Locate the cell with the specified text and output its [x, y] center coordinate. 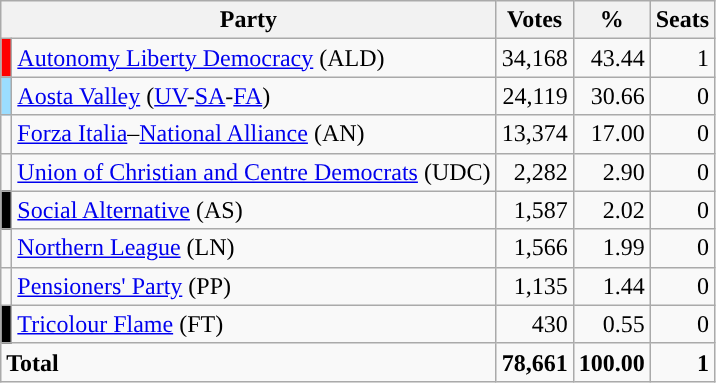
1,566 [534, 248]
Party [248, 20]
Total [248, 362]
Autonomy Liberty Democracy (ALD) [254, 58]
1,135 [534, 286]
2,282 [534, 172]
17.00 [612, 134]
1,587 [534, 210]
Northern League (LN) [254, 248]
0.55 [612, 324]
2.90 [612, 172]
430 [534, 324]
43.44 [612, 58]
Aosta Valley (UV-SA-FA) [254, 96]
1.99 [612, 248]
2.02 [612, 210]
Forza Italia–National Alliance (AN) [254, 134]
Votes [534, 20]
% [612, 20]
Pensioners' Party (PP) [254, 286]
100.00 [612, 362]
Seats [682, 20]
1.44 [612, 286]
78,661 [534, 362]
34,168 [534, 58]
Social Alternative (AS) [254, 210]
13,374 [534, 134]
30.66 [612, 96]
Tricolour Flame (FT) [254, 324]
24,119 [534, 96]
Union of Christian and Centre Democrats (UDC) [254, 172]
